Provide the (X, Y) coordinate of the cell's center where the given text is located.  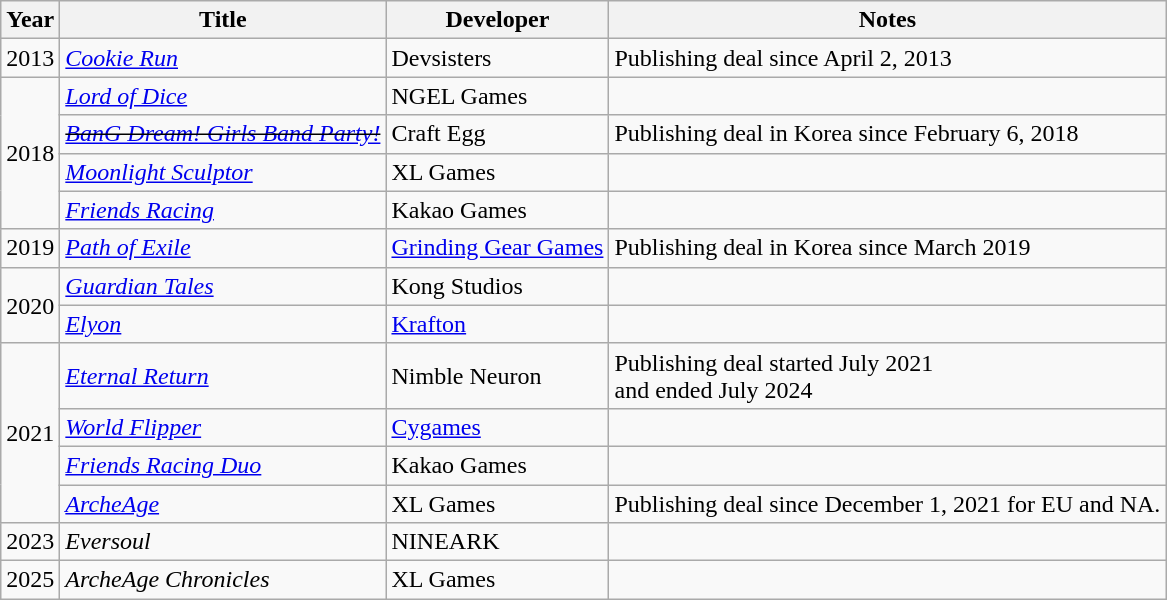
Path of Exile (223, 248)
Moonlight Sculptor (223, 172)
2018 (30, 153)
Cygames (498, 427)
Title (223, 20)
Kong Studios (498, 286)
2020 (30, 305)
NGEL Games (498, 96)
Notes (888, 20)
Cookie Run (223, 58)
Elyon (223, 324)
Friends Racing (223, 210)
Publishing deal in Korea since March 2019 (888, 248)
World Flipper (223, 427)
Eternal Return (223, 376)
Craft Egg (498, 134)
2013 (30, 58)
Grinding Gear Games (498, 248)
Publishing deal in Korea since February 6, 2018 (888, 134)
Guardian Tales (223, 286)
Publishing deal since April 2, 2013 (888, 58)
Developer (498, 20)
Publishing deal since December 1, 2021 for EU and NA. (888, 503)
2023 (30, 542)
Year (30, 20)
Eversoul (223, 542)
Friends Racing Duo (223, 465)
Devsisters (498, 58)
2021 (30, 432)
2019 (30, 248)
BanG Dream! Girls Band Party! (223, 134)
Publishing deal started July 2021and ended July 2024 (888, 376)
ArcheAge (223, 503)
Krafton (498, 324)
Lord of Dice (223, 96)
2025 (30, 580)
ArcheAge Chronicles (223, 580)
NINEARK (498, 542)
Nimble Neuron (498, 376)
